Return the [X, Y] coordinate for the center point of the cell that contains the specified text.  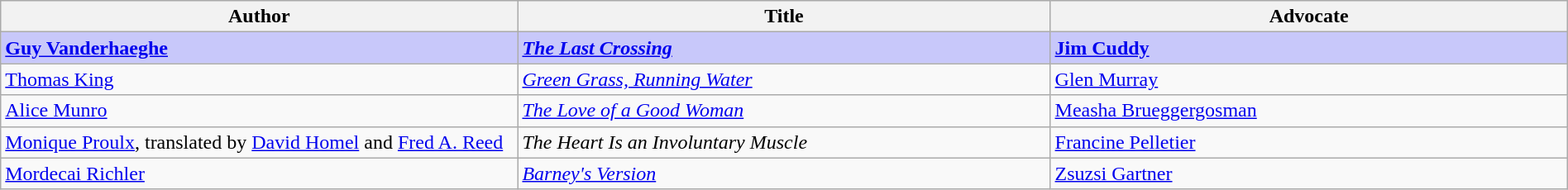
Thomas King [260, 79]
Mordecai Richler [260, 173]
Title [784, 17]
Advocate [1308, 17]
Green Grass, Running Water [784, 79]
Author [260, 17]
Monique Proulx, translated by David Homel and Fred A. Reed [260, 142]
Barney's Version [784, 173]
Guy Vanderhaeghe [260, 48]
The Heart Is an Involuntary Muscle [784, 142]
Francine Pelletier [1308, 142]
Alice Munro [260, 111]
Glen Murray [1308, 79]
The Last Crossing [784, 48]
Zsuzsi Gartner [1308, 173]
Jim Cuddy [1308, 48]
The Love of a Good Woman [784, 111]
Measha Brueggergosman [1308, 111]
